Scan for the cell matching the given text and deliver its (X, Y) coordinate at center. 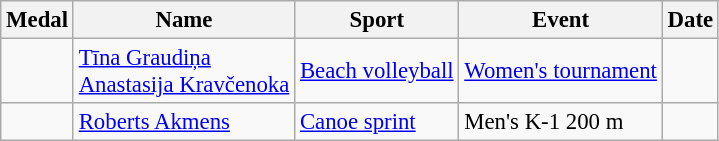
Men's K-1 200 m (560, 122)
Name (184, 20)
Medal (38, 20)
Tīna GraudiņaAnastasija Kravčenoka (184, 72)
Date (690, 20)
Roberts Akmens (184, 122)
Beach volleyball (377, 72)
Event (560, 20)
Women's tournament (560, 72)
Canoe sprint (377, 122)
Sport (377, 20)
